Provide the (X, Y) coordinate of the cell's center where the given text is located.  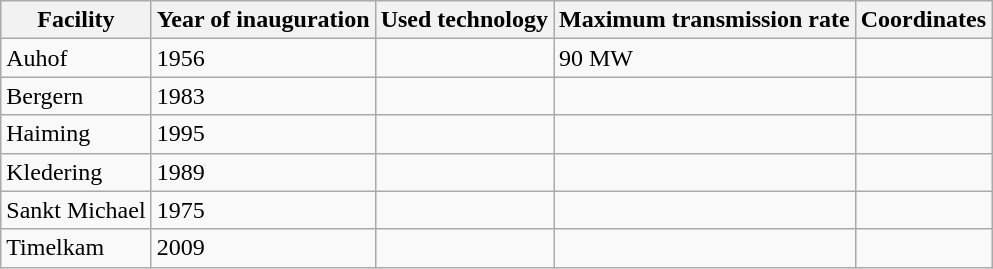
Used technology (464, 20)
1983 (263, 96)
Year of inauguration (263, 20)
1956 (263, 58)
90 MW (705, 58)
Facility (76, 20)
1975 (263, 210)
2009 (263, 248)
Haiming (76, 134)
Auhof (76, 58)
1989 (263, 172)
1995 (263, 134)
Timelkam (76, 248)
Kledering (76, 172)
Coordinates (923, 20)
Sankt Michael (76, 210)
Maximum transmission rate (705, 20)
Bergern (76, 96)
